Capture the cell that displays the provided text and extract its [x, y] central coordinate. 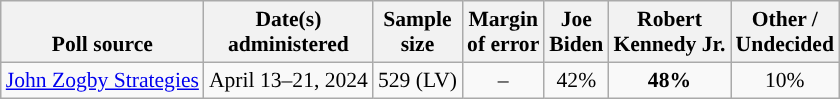
Other /Undecided [784, 32]
48% [669, 80]
Poll source [102, 32]
42% [576, 80]
Marginof error [503, 32]
– [503, 80]
Date(s)administered [288, 32]
RobertKennedy Jr. [669, 32]
JoeBiden [576, 32]
529 (LV) [418, 80]
10% [784, 80]
Samplesize [418, 32]
April 13–21, 2024 [288, 80]
John Zogby Strategies [102, 80]
